Return the [X, Y] coordinate for the center point of the cell that contains the specified text.  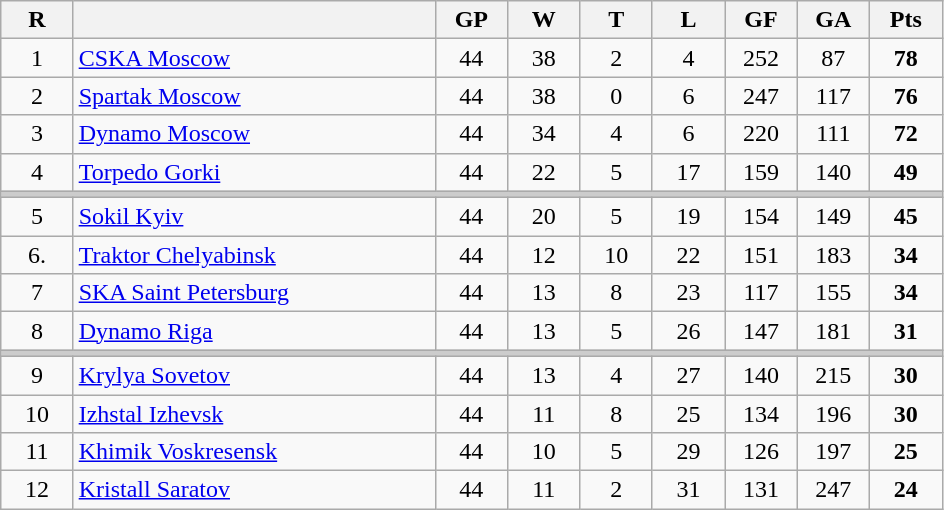
155 [833, 293]
78 [906, 58]
87 [833, 58]
GP [471, 20]
Khimik Voskresensk [254, 452]
252 [761, 58]
19 [688, 217]
GA [833, 20]
SKA Saint Petersburg [254, 293]
6. [37, 255]
196 [833, 413]
26 [688, 331]
220 [761, 134]
Pts [906, 20]
Torpedo Gorki [254, 172]
20 [544, 217]
Dynamo Moscow [254, 134]
149 [833, 217]
Spartak Moscow [254, 96]
0 [616, 96]
T [616, 20]
GF [761, 20]
181 [833, 331]
Dynamo Riga [254, 331]
9 [37, 375]
23 [688, 293]
72 [906, 134]
126 [761, 452]
29 [688, 452]
17 [688, 172]
Izhstal Izhevsk [254, 413]
215 [833, 375]
111 [833, 134]
L [688, 20]
131 [761, 490]
Krylya Sovetov [254, 375]
183 [833, 255]
45 [906, 217]
1 [37, 58]
49 [906, 172]
197 [833, 452]
24 [906, 490]
Traktor Chelyabinsk [254, 255]
R [37, 20]
27 [688, 375]
Kristall Saratov [254, 490]
Sokil Kyiv [254, 217]
3 [37, 134]
147 [761, 331]
W [544, 20]
134 [761, 413]
151 [761, 255]
159 [761, 172]
CSKA Moscow [254, 58]
7 [37, 293]
154 [761, 217]
76 [906, 96]
